Provide the [x, y] coordinate of the cell's center where the given text is located.  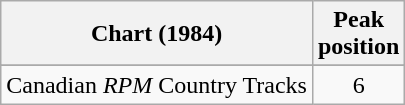
6 [358, 85]
Canadian RPM Country Tracks [157, 85]
Chart (1984) [157, 34]
Peakposition [358, 34]
